Pinpoint the cell where the given text exists, returning its [X, Y] midpoint coordinate. 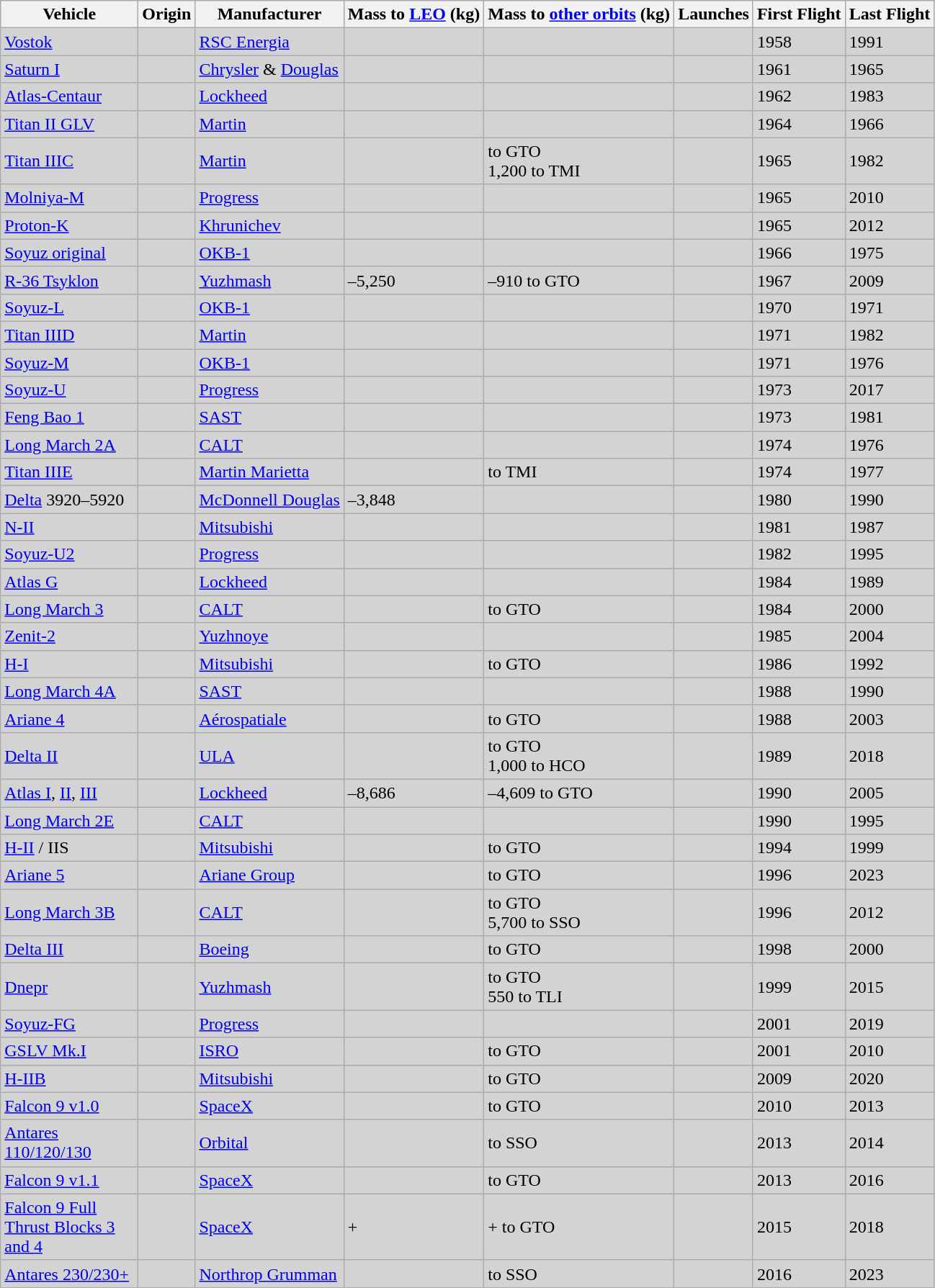
Proton-K [69, 225]
Zenit-2 [69, 636]
Yuzhnoye [269, 636]
1994 [799, 848]
Soyuz-FG [69, 1024]
Soyuz-L [69, 307]
H-IIB [69, 1078]
Soyuz-U2 [69, 554]
1977 [890, 472]
1967 [799, 280]
Vehicle [69, 14]
Chrysler & Douglas [269, 69]
1985 [799, 636]
1998 [799, 950]
1970 [799, 307]
Martin Marietta [269, 472]
Long March 2A [69, 445]
–3,848 [413, 500]
to GTO 1,000 to HCO [579, 756]
to TMI [579, 472]
1992 [890, 664]
1991 [890, 42]
Soyuz original [69, 253]
+ [413, 1227]
–8,686 [413, 793]
H-II / IIS [69, 848]
Soyuz-M [69, 362]
First Flight [799, 14]
Delta II [69, 756]
2017 [890, 390]
Ariane Group [269, 875]
Khrunichev [269, 225]
N-II [69, 527]
GSLV Mk.I [69, 1051]
Vostok [69, 42]
R-36 Tsyklon [69, 280]
to GTO1,200 to TMI [579, 161]
–910 to GTO [579, 280]
1986 [799, 664]
Last Flight [890, 14]
Orbital [269, 1143]
to GTO 5,700 to SSO [579, 913]
Molniya-M [69, 198]
1958 [799, 42]
Titan IIID [69, 335]
Delta III [69, 950]
1987 [890, 527]
Launches [714, 14]
RSC Energia [269, 42]
Saturn I [69, 69]
to GTO 550 to TLI [579, 986]
2019 [890, 1024]
2005 [890, 793]
Manufacturer [269, 14]
Mass to LEO (kg) [413, 14]
Atlas-Centaur [69, 96]
Falcon 9 v1.1 [69, 1180]
2004 [890, 636]
Mass to other orbits (kg) [579, 14]
1962 [799, 96]
Long March 2E [69, 820]
Delta 3920–5920 [69, 500]
1975 [890, 253]
Northrop Grumman [269, 1274]
1980 [799, 500]
2014 [890, 1143]
Antares 230/230+ [69, 1274]
Long March 3 [69, 609]
Titan IIIC [69, 161]
Long March 3B [69, 913]
2020 [890, 1078]
2003 [890, 719]
Ariane 4 [69, 719]
ISRO [269, 1051]
–4,609 to GTO [579, 793]
1961 [799, 69]
Titan II GLV [69, 124]
1964 [799, 124]
Dnepr [69, 986]
Atlas G [69, 582]
–5,250 [413, 280]
H-I [69, 664]
Titan IIIE [69, 472]
Origin [167, 14]
ULA [269, 756]
Soyuz-U [69, 390]
Boeing [269, 950]
McDonnell Douglas [269, 500]
1983 [890, 96]
Ariane 5 [69, 875]
Aérospatiale [269, 719]
Antares 110/120/130 [69, 1143]
Feng Bao 1 [69, 418]
Falcon 9 Full Thrust Blocks 3 and 4 [69, 1227]
Atlas I, II, III [69, 793]
Long March 4A [69, 691]
Falcon 9 v1.0 [69, 1106]
+ to GTO [579, 1227]
